Capture the cell that displays the provided text and extract its [X, Y] central coordinate. 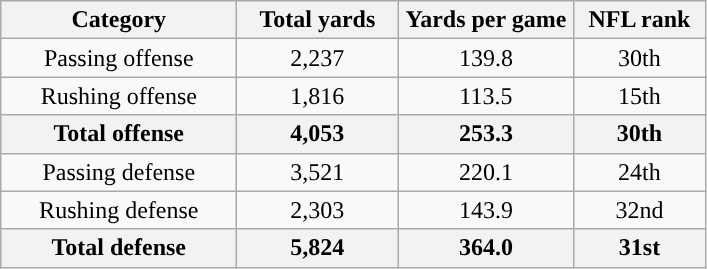
Total yards [318, 20]
4,053 [318, 134]
Total offense [119, 134]
Passing offense [119, 58]
220.1 [486, 172]
Category [119, 20]
113.5 [486, 96]
15th [640, 96]
3,521 [318, 172]
NFL rank [640, 20]
Rushing defense [119, 210]
Total defense [119, 248]
Passing defense [119, 172]
Rushing offense [119, 96]
2,237 [318, 58]
1,816 [318, 96]
143.9 [486, 210]
24th [640, 172]
2,303 [318, 210]
364.0 [486, 248]
Yards per game [486, 20]
139.8 [486, 58]
253.3 [486, 134]
32nd [640, 210]
31st [640, 248]
5,824 [318, 248]
